Return (X, Y) of the center of cell containing provided text 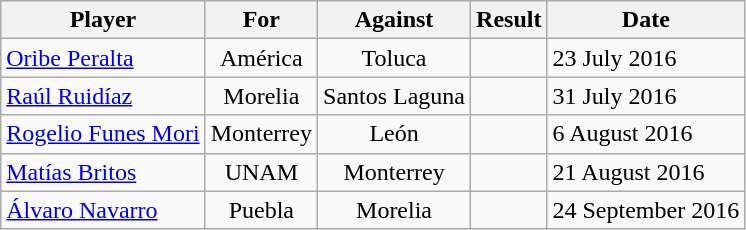
Result (509, 20)
Matías Britos (103, 172)
Toluca (394, 58)
UNAM (261, 172)
Raúl Ruidíaz (103, 96)
21 August 2016 (646, 172)
23 July 2016 (646, 58)
León (394, 134)
Oribe Peralta (103, 58)
31 July 2016 (646, 96)
6 August 2016 (646, 134)
For (261, 20)
Álvaro Navarro (103, 210)
Santos Laguna (394, 96)
Puebla (261, 210)
Rogelio Funes Mori (103, 134)
24 September 2016 (646, 210)
Date (646, 20)
Player (103, 20)
Against (394, 20)
América (261, 58)
